Scan for the cell matching the given text and deliver its [x, y] coordinate at center. 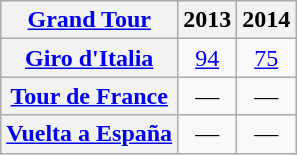
Giro d'Italia [90, 58]
Tour de France [90, 96]
Grand Tour [90, 20]
Vuelta a España [90, 134]
2014 [266, 20]
94 [208, 58]
75 [266, 58]
2013 [208, 20]
